Provide the [X, Y] coordinate of the cell's center where the given text is located.  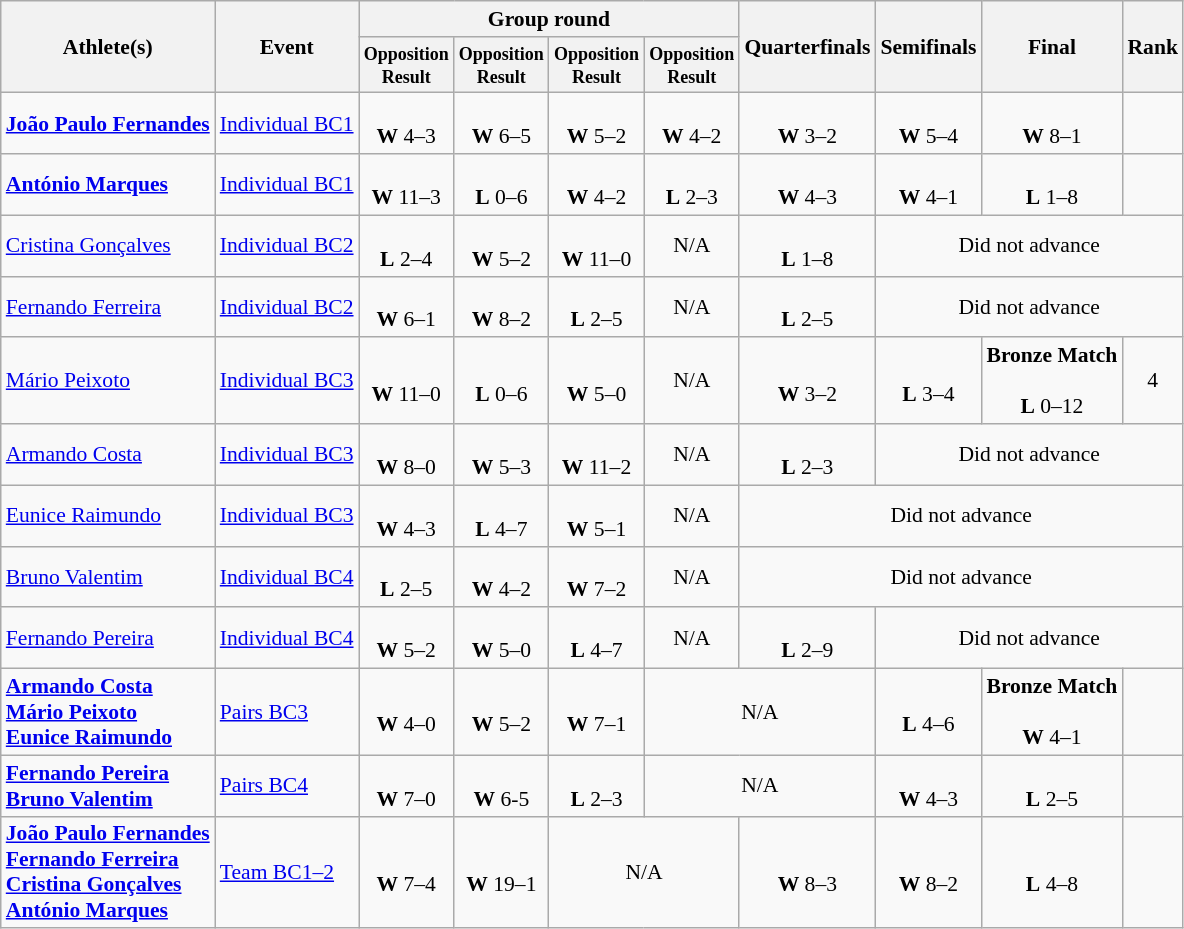
W 11–3 [406, 184]
Armando Costa [108, 454]
W 5–4 [928, 124]
W 5–1 [596, 516]
Fernando Ferreira [108, 306]
João Paulo FernandesFernando FerreiraCristina GonçalvesAntónio Marques [108, 872]
W 8–1 [1052, 124]
W 7–4 [406, 872]
4 [1152, 382]
L 4–8 [1052, 872]
Bruno Valentim [108, 576]
W 6–5 [502, 124]
António Marques [108, 184]
Armando CostaMário PeixotoEunice Raimundo [108, 712]
Cristina Gonçalves [108, 246]
Quarterfinals [807, 47]
W 19–1 [502, 872]
Final [1052, 47]
W 7–2 [596, 576]
Fernando Pereira [108, 638]
Mário Peixoto [108, 382]
W 7–1 [596, 712]
W 4–0 [406, 712]
W 5–3 [502, 454]
L 2–9 [807, 638]
W 6-5 [502, 786]
L 4–6 [928, 712]
Semifinals [928, 47]
Group round [550, 19]
W 4–1 [928, 184]
W 7–0 [406, 786]
João Paulo Fernandes [108, 124]
Team BC1–2 [287, 872]
Bronze MatchL 0–12 [1052, 382]
Event [287, 47]
W 8–3 [807, 872]
Pairs BC3 [287, 712]
Athlete(s) [108, 47]
Bronze MatchW 4–1 [1052, 712]
Pairs BC4 [287, 786]
Eunice Raimundo [108, 516]
Rank [1152, 47]
L 3–4 [928, 382]
W 6–1 [406, 306]
W 11–2 [596, 454]
W 8–0 [406, 454]
L 2–4 [406, 246]
Fernando PereiraBruno Valentim [108, 786]
